Locate the cell with the specified text and output its [X, Y] center coordinate. 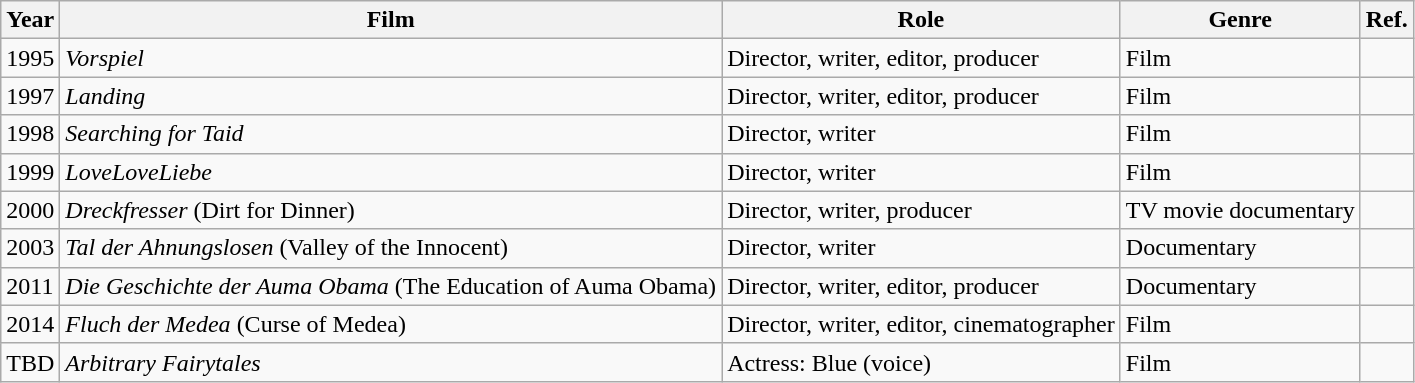
Arbitrary Fairytales [391, 362]
1998 [30, 134]
LoveLoveLiebe [391, 172]
Year [30, 20]
Director, writer, producer [922, 210]
Searching for Taid [391, 134]
Vorspiel [391, 58]
Actress: Blue (voice) [922, 362]
TV movie documentary [1240, 210]
Tal der Ahnungslosen (Valley of the Innocent) [391, 248]
2014 [30, 324]
Director, writer, editor, cinematographer [922, 324]
TBD [30, 362]
Dreckfresser (Dirt for Dinner) [391, 210]
2000 [30, 210]
1999 [30, 172]
Landing [391, 96]
1997 [30, 96]
Role [922, 20]
Fluch der Medea (Curse of Medea) [391, 324]
Die Geschichte der Auma Obama (The Education of Auma Obama) [391, 286]
Genre [1240, 20]
Ref. [1386, 20]
2003 [30, 248]
1995 [30, 58]
2011 [30, 286]
